Detect which cell encompasses the target text, then output its [X, Y] center coordinate. 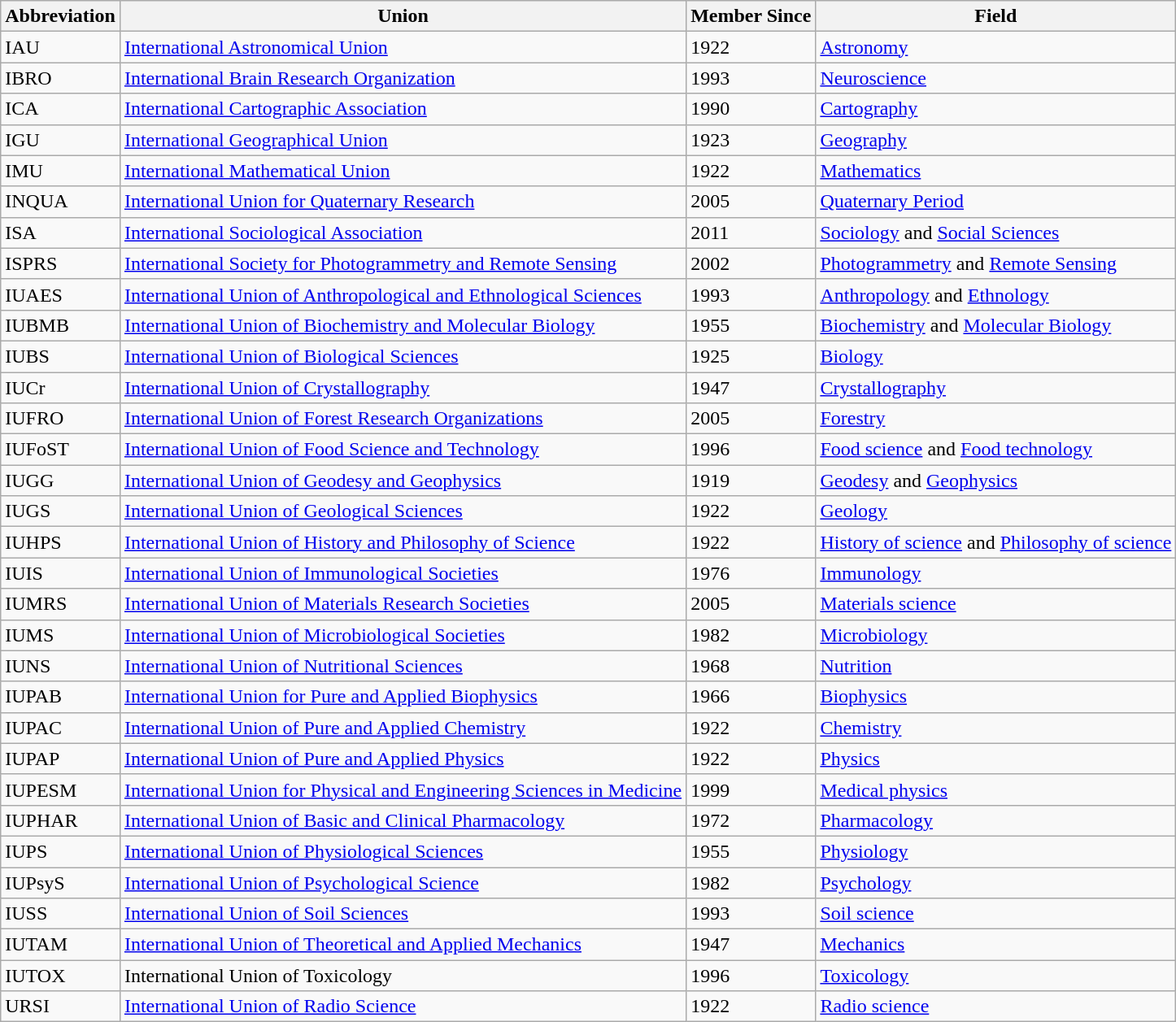
International Union of Toxicology [403, 976]
History of science and Philosophy of science [995, 542]
Photogrammetry and Remote Sensing [995, 263]
IUFRO [60, 419]
Physics [995, 759]
IAU [60, 47]
International Union of Radio Science [403, 1007]
IBRO [60, 78]
International Union of Forest Research Organizations [403, 419]
Soil science [995, 914]
ISA [60, 233]
International Union of Immunological Societies [403, 573]
International Union of Theoretical and Applied Mechanics [403, 945]
International Union of Nutritional Sciences [403, 666]
Medical physics [995, 789]
1966 [751, 697]
1923 [751, 140]
INQUA [60, 202]
1972 [751, 820]
Biophysics [995, 697]
IUMRS [60, 604]
1999 [751, 789]
IUPsyS [60, 882]
Psychology [995, 882]
Geology [995, 511]
Neuroscience [995, 78]
ICA [60, 109]
IUPAP [60, 759]
International Union of Physiological Sciences [403, 851]
International Union of Soil Sciences [403, 914]
IUMS [60, 635]
IMU [60, 171]
International Union of Microbiological Societies [403, 635]
International Union of Materials Research Societies [403, 604]
Field [995, 16]
IUIS [60, 573]
International Astronomical Union [403, 47]
IGU [60, 140]
Forestry [995, 419]
IUPAC [60, 728]
International Union of Food Science and Technology [403, 450]
Crystallography [995, 388]
International Union for Pure and Applied Biophysics [403, 697]
Biology [995, 356]
International Geographical Union [403, 140]
Materials science [995, 604]
IUPS [60, 851]
Nutrition [995, 666]
Microbiology [995, 635]
Member Since [751, 16]
IUAES [60, 294]
International Union of Anthropological and Ethnological Sciences [403, 294]
International Cartographic Association [403, 109]
IUHPS [60, 542]
1925 [751, 356]
Geodesy and Geophysics [995, 481]
2011 [751, 233]
International Union of Biochemistry and Molecular Biology [403, 325]
IUBS [60, 356]
International Union of Crystallography [403, 388]
Mathematics [995, 171]
International Union of History and Philosophy of Science [403, 542]
1919 [751, 481]
IUTAM [60, 945]
IUCr [60, 388]
Mechanics [995, 945]
International Union of Geological Sciences [403, 511]
Food science and Food technology [995, 450]
Union [403, 16]
International Mathematical Union [403, 171]
Radio science [995, 1007]
IUTOX [60, 976]
IUNS [60, 666]
IUGS [60, 511]
International Union of Pure and Applied Physics [403, 759]
Geography [995, 140]
International Brain Research Organization [403, 78]
International Union of Psychological Science [403, 882]
1976 [751, 573]
IUBMB [60, 325]
International Society for Photogrammetry and Remote Sensing [403, 263]
Anthropology and Ethnology [995, 294]
International Union of Geodesy and Geophysics [403, 481]
International Union of Basic and Clinical Pharmacology [403, 820]
Cartography [995, 109]
1968 [751, 666]
IUGG [60, 481]
IUPAB [60, 697]
ISPRS [60, 263]
Immunology [995, 573]
IUPESM [60, 789]
Sociology and Social Sciences [995, 233]
Toxicology [995, 976]
Astronomy [995, 47]
International Sociological Association [403, 233]
IUPHAR [60, 820]
International Union of Pure and Applied Chemistry [403, 728]
IUFoST [60, 450]
Quaternary Period [995, 202]
International Union for Physical and Engineering Sciences in Medicine [403, 789]
IUSS [60, 914]
International Union of Biological Sciences [403, 356]
Pharmacology [995, 820]
URSI [60, 1007]
2002 [751, 263]
Biochemistry and Molecular Biology [995, 325]
Chemistry [995, 728]
1990 [751, 109]
International Union for Quaternary Research [403, 202]
Abbreviation [60, 16]
Physiology [995, 851]
